Detect which cell encompasses the target text, then output its [x, y] center coordinate. 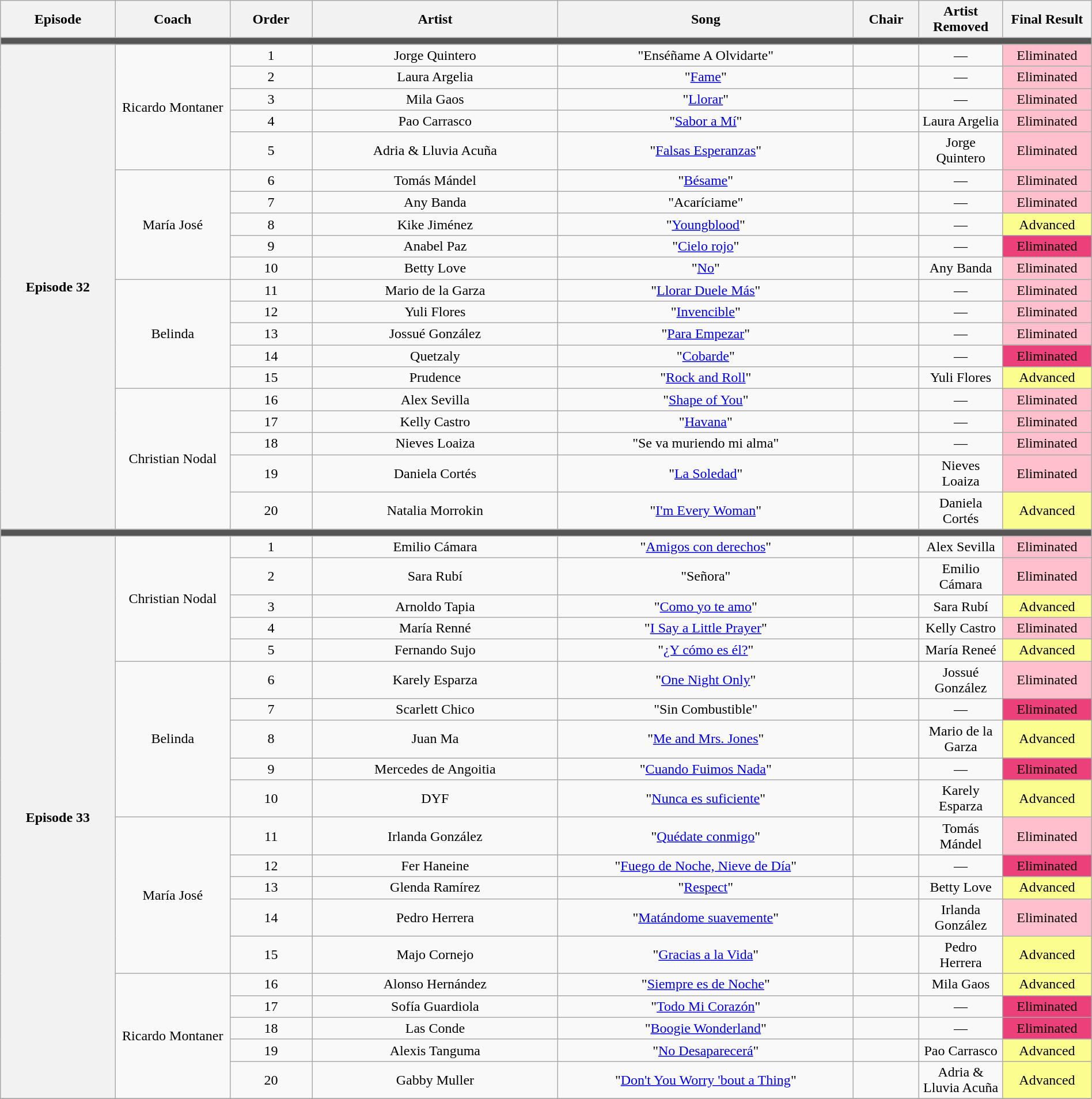
Arnoldo Tapia [435, 606]
Quetzaly [435, 356]
"Rock and Roll" [706, 378]
"Cielo rojo" [706, 246]
Prudence [435, 378]
"Boogie Wonderland" [706, 1028]
"Como yo te amo" [706, 606]
"Havana" [706, 422]
"No Desaparecerá" [706, 1050]
Fer Haneine [435, 866]
"Falsas Esperanzas" [706, 151]
"Shape of You" [706, 400]
Artist [435, 20]
"One Night Only" [706, 680]
Natalia Morrokin [435, 510]
Fernando Sujo [435, 650]
"Quédate conmigo" [706, 836]
Final Result [1047, 20]
"La Soledad" [706, 473]
"Sabor a Mí" [706, 121]
"Acaríciame" [706, 202]
Sofía Guardiola [435, 1006]
"Respect" [706, 888]
Episode [58, 20]
"Gracias a la Vida" [706, 955]
"No" [706, 268]
"Fame" [706, 77]
"Se va muriendo mi alma" [706, 444]
María Reneé [961, 650]
"Bésame" [706, 180]
Mercedes de Angoitia [435, 769]
Alexis Tanguma [435, 1050]
Coach [173, 20]
"Llorar" [706, 99]
"Cuando Fuimos Nada" [706, 769]
"Matándome suavemente" [706, 917]
"I'm Every Woman" [706, 510]
"Invencible" [706, 312]
"Amigos con derechos" [706, 547]
María Renné [435, 628]
"Llorar Duele Más" [706, 290]
Glenda Ramírez [435, 888]
"Para Empezar" [706, 334]
Scarlett Chico [435, 710]
Chair [886, 20]
Episode 33 [58, 817]
"Nunca es suficiente" [706, 798]
"Señora" [706, 576]
Kike Jiménez [435, 224]
"Todo Mi Corazón" [706, 1006]
"Enséñame A Olvidarte" [706, 55]
Alonso Hernández [435, 984]
Artist Removed [961, 20]
Song [706, 20]
"Don't You Worry 'bout a Thing" [706, 1079]
Order [271, 20]
"Sin Combustible" [706, 710]
Anabel Paz [435, 246]
"Siempre es de Noche" [706, 984]
Episode 32 [58, 287]
"¿Y cómo es él?" [706, 650]
"Fuego de Noche, Nieve de Día" [706, 866]
Gabby Muller [435, 1079]
Las Conde [435, 1028]
"Me and Mrs. Jones" [706, 740]
"I Say a Little Prayer" [706, 628]
Majo Cornejo [435, 955]
"Cobarde" [706, 356]
Juan Ma [435, 740]
"Youngblood" [706, 224]
DYF [435, 798]
